Locate the cell with the specified text and output its [x, y] center coordinate. 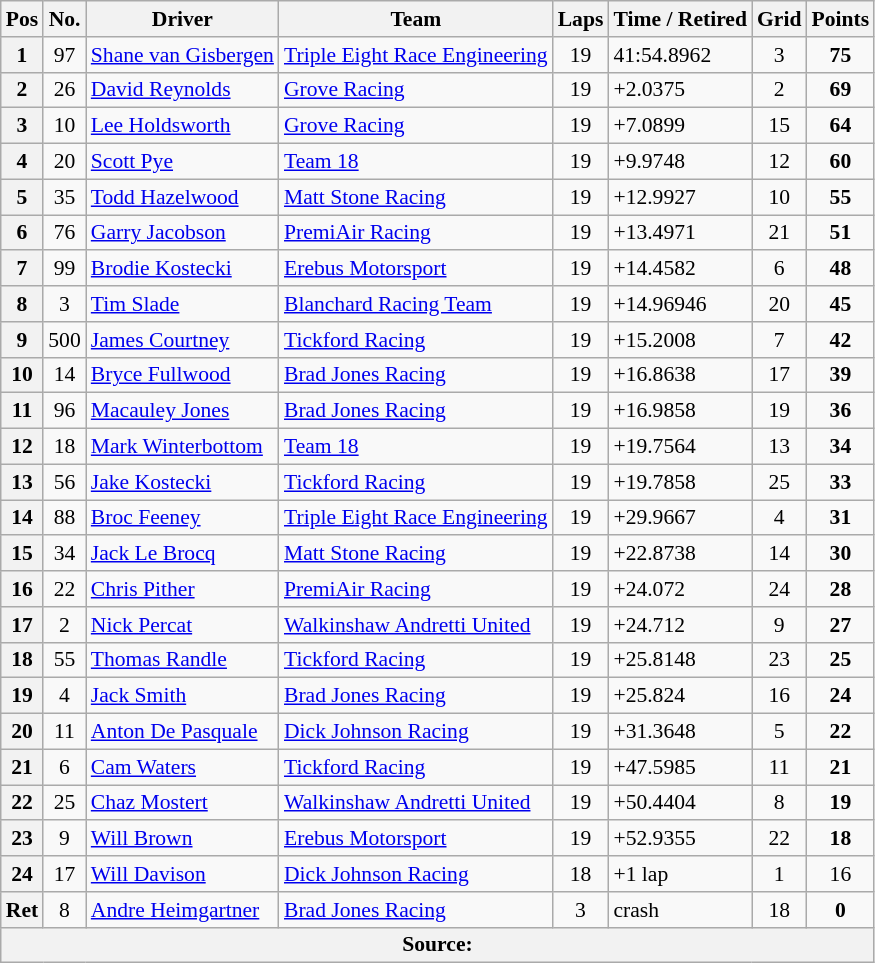
+9.9748 [680, 162]
31 [841, 518]
60 [841, 162]
Macauley Jones [182, 411]
+19.7564 [680, 447]
+12.9927 [680, 197]
Bryce Fullwood [182, 375]
+22.8738 [680, 554]
99 [64, 269]
+31.3648 [680, 732]
+14.96946 [680, 304]
42 [841, 340]
Andre Heimgartner [182, 910]
Shane van Gisbergen [182, 55]
Todd Hazelwood [182, 197]
+25.824 [680, 696]
James Courtney [182, 340]
Source: [438, 945]
No. [64, 19]
Jack Le Brocq [182, 554]
Chaz Mostert [182, 803]
Cam Waters [182, 767]
Chris Pither [182, 589]
Tim Slade [182, 304]
88 [64, 518]
76 [64, 233]
+13.4971 [680, 233]
Time / Retired [680, 19]
51 [841, 233]
+1 lap [680, 874]
Driver [182, 19]
69 [841, 90]
75 [841, 55]
Team [416, 19]
64 [841, 126]
96 [64, 411]
56 [64, 482]
30 [841, 554]
+25.8148 [680, 660]
crash [680, 910]
Pos [22, 19]
Blanchard Racing Team [416, 304]
Scott Pye [182, 162]
+24.072 [680, 589]
39 [841, 375]
Nick Percat [182, 625]
+47.5985 [680, 767]
Broc Feeney [182, 518]
Grid [780, 19]
41:54.8962 [680, 55]
Thomas Randle [182, 660]
Laps [581, 19]
36 [841, 411]
Mark Winterbottom [182, 447]
+50.4404 [680, 803]
28 [841, 589]
David Reynolds [182, 90]
Will Brown [182, 839]
33 [841, 482]
45 [841, 304]
26 [64, 90]
+7.0899 [680, 126]
Lee Holdsworth [182, 126]
Brodie Kostecki [182, 269]
+29.9667 [680, 518]
500 [64, 340]
+2.0375 [680, 90]
97 [64, 55]
Will Davison [182, 874]
Jack Smith [182, 696]
27 [841, 625]
+14.4582 [680, 269]
Ret [22, 910]
+15.2008 [680, 340]
+24.712 [680, 625]
35 [64, 197]
+19.7858 [680, 482]
Garry Jacobson [182, 233]
+52.9355 [680, 839]
+16.9858 [680, 411]
Jake Kostecki [182, 482]
+16.8638 [680, 375]
Points [841, 19]
Anton De Pasquale [182, 732]
0 [841, 910]
48 [841, 269]
